Pinpoint the cell where the given text exists, returning its [X, Y] midpoint coordinate. 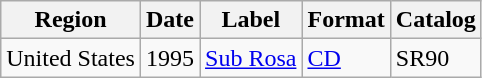
Catalog [436, 20]
1995 [170, 58]
Label [251, 20]
CD [346, 58]
Date [170, 20]
Region [71, 20]
Sub Rosa [251, 58]
Format [346, 20]
United States [71, 58]
SR90 [436, 58]
